Locate the cell with the specified text and output its [x, y] center coordinate. 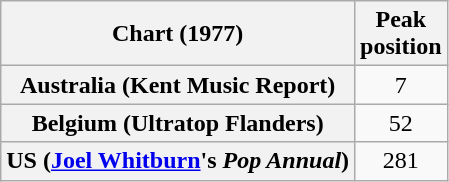
281 [401, 161]
Australia (Kent Music Report) [178, 85]
Belgium (Ultratop Flanders) [178, 123]
US (Joel Whitburn's Pop Annual) [178, 161]
Chart (1977) [178, 34]
7 [401, 85]
52 [401, 123]
Peakposition [401, 34]
